Find where the given text appears and provide that cell's center as [x, y] coordinate. 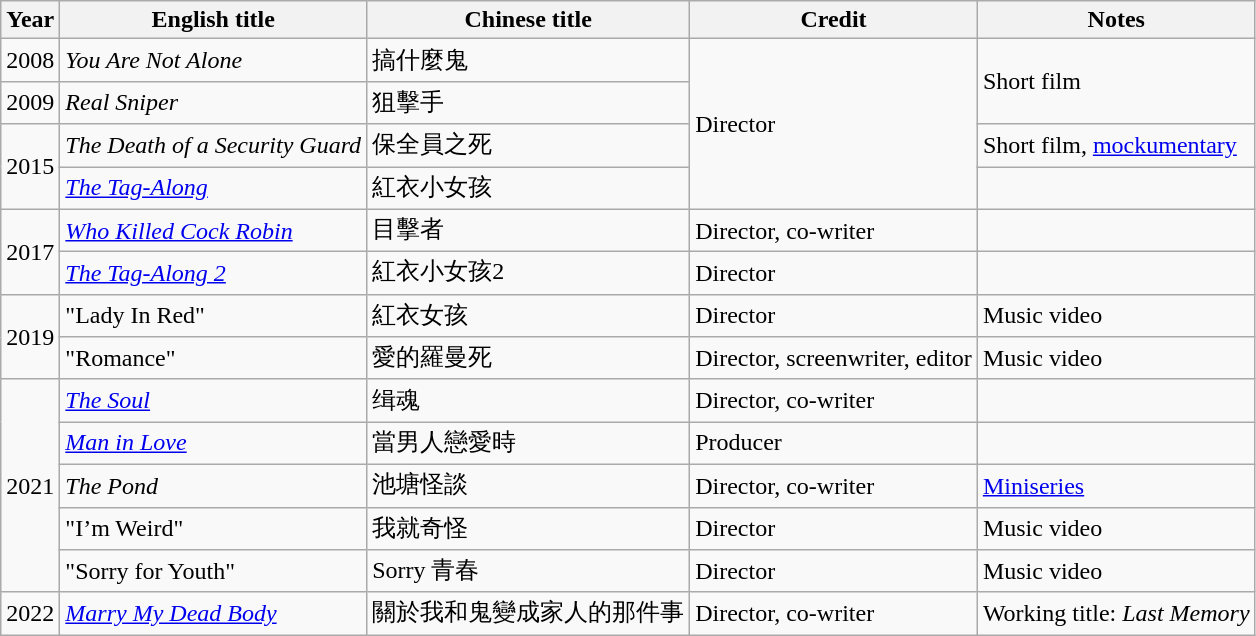
2021 [30, 486]
搞什麼鬼 [528, 60]
狙擊手 [528, 102]
缉魂 [528, 400]
English title [214, 20]
"Lady In Red" [214, 316]
Man in Love [214, 444]
目擊者 [528, 230]
The Pond [214, 486]
The Tag-Along [214, 188]
You Are Not Alone [214, 60]
"Romance" [214, 358]
Who Killed Cock Robin [214, 230]
Real Sniper [214, 102]
2017 [30, 252]
關於我和鬼變成家人的那件事 [528, 614]
Marry My Dead Body [214, 614]
保全員之死 [528, 146]
紅衣小女孩 [528, 188]
Miniseries [1116, 486]
Director, screenwriter, editor [834, 358]
The Soul [214, 400]
愛的羅曼死 [528, 358]
池塘怪談 [528, 486]
2022 [30, 614]
我就奇怪 [528, 528]
Short film [1116, 82]
"Sorry for Youth" [214, 572]
2015 [30, 166]
Producer [834, 444]
"I’m Weird" [214, 528]
Sorry 青春 [528, 572]
2009 [30, 102]
Short film, mockumentary [1116, 146]
紅衣小女孩2 [528, 274]
當男人戀愛時 [528, 444]
2008 [30, 60]
The Death of a Security Guard [214, 146]
紅衣女孩 [528, 316]
Notes [1116, 20]
2019 [30, 336]
Credit [834, 20]
Chinese title [528, 20]
Working title: Last Memory [1116, 614]
Year [30, 20]
The Tag-Along 2 [214, 274]
